Capture the cell that displays the provided text and extract its [X, Y] central coordinate. 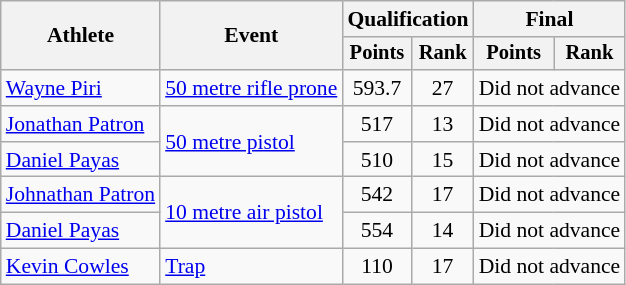
542 [376, 195]
Wayne Piri [80, 88]
50 metre pistol [251, 142]
510 [376, 160]
110 [376, 267]
Trap [251, 267]
Jonathan Patron [80, 124]
Event [251, 36]
27 [443, 88]
593.7 [376, 88]
14 [443, 231]
554 [376, 231]
517 [376, 124]
15 [443, 160]
Final [550, 19]
Athlete [80, 36]
50 metre rifle prone [251, 88]
Qualification [408, 19]
13 [443, 124]
Johnathan Patron [80, 195]
10 metre air pistol [251, 212]
Kevin Cowles [80, 267]
